Provide the (X, Y) coordinate of the cell's center where the given text is located.  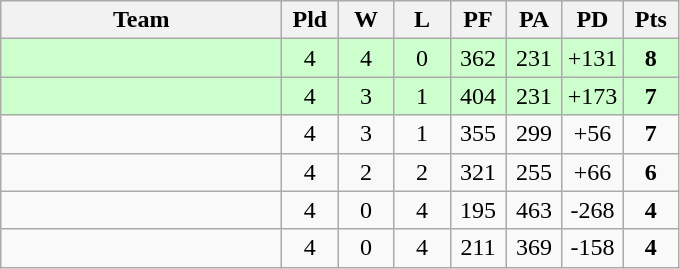
321 (478, 172)
404 (478, 96)
+66 (592, 172)
PF (478, 20)
-268 (592, 210)
W (366, 20)
6 (651, 172)
Team (142, 20)
Pts (651, 20)
PD (592, 20)
+131 (592, 58)
463 (534, 210)
255 (534, 172)
211 (478, 248)
L (422, 20)
8 (651, 58)
PA (534, 20)
+173 (592, 96)
-158 (592, 248)
355 (478, 134)
299 (534, 134)
362 (478, 58)
369 (534, 248)
195 (478, 210)
+56 (592, 134)
Pld (310, 20)
